Determine the [x, y] coordinate at the center of the cell enclosing the given text.  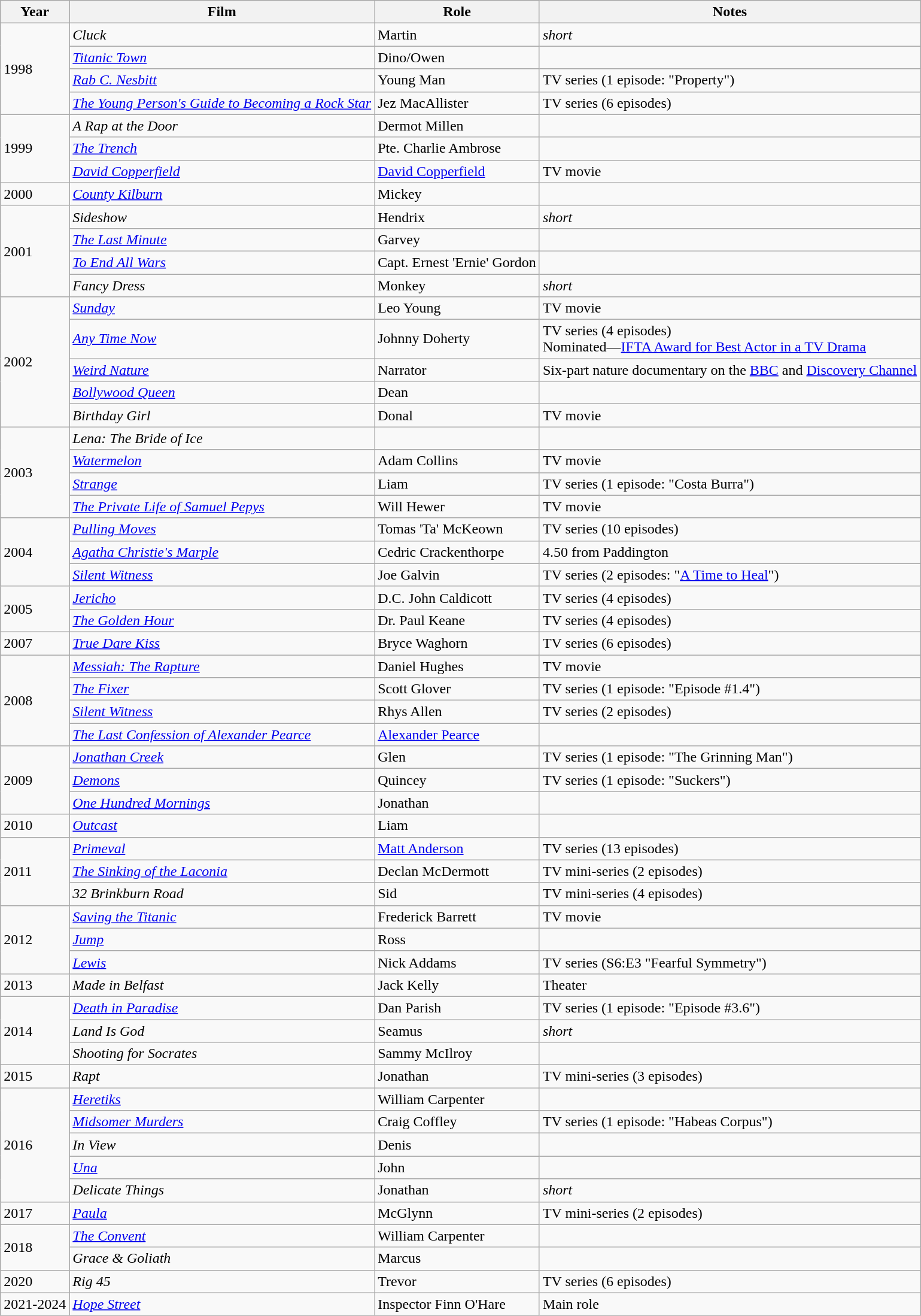
Six-part nature documentary on the BBC and Discovery Channel [729, 370]
Film [222, 12]
2021-2024 [35, 1304]
Capt. Ernest 'Ernie' Gordon [457, 262]
Trevor [457, 1281]
TV mini-series (4 episodes) [729, 894]
2005 [35, 609]
TV series (1 episode: "Episode #1.4") [729, 689]
Denis [457, 1145]
Rhys Allen [457, 712]
Marcus [457, 1259]
2018 [35, 1247]
2017 [35, 1213]
2000 [35, 194]
Primeval [222, 848]
The Fixer [222, 689]
In View [222, 1145]
Dean [457, 393]
Inspector Finn O'Hare [457, 1304]
TV series (1 episode: "Suckers") [729, 780]
Jez MacAllister [457, 103]
Craig Coffley [457, 1122]
Garvey [457, 239]
Watermelon [222, 461]
Leo Young [457, 308]
Joe Galvin [457, 575]
Quincey [457, 780]
4.50 from Paddington [729, 552]
TV series (10 episodes) [729, 529]
2002 [35, 362]
2004 [35, 552]
Messiah: The Rapture [222, 666]
Glen [457, 757]
The Private Life of Samuel Pepys [222, 507]
Daniel Hughes [457, 666]
TV series (S6:E3 "Fearful Symmetry") [729, 962]
TV mini-series (3 episodes) [729, 1077]
County Kilburn [222, 194]
2012 [35, 939]
TV series (1 episode: "Property") [729, 80]
Narrator [457, 370]
Martin [457, 35]
Rapt [222, 1077]
One Hundred Mornings [222, 803]
TV series (1 episode: "Episode #3.6") [729, 1008]
Seamus [457, 1030]
Monkey [457, 286]
Rab C. Nesbitt [222, 80]
2011 [35, 871]
Jonathan Creek [222, 757]
Cedric Crackenthorpe [457, 552]
2009 [35, 780]
Young Man [457, 80]
Dan Parish [457, 1008]
Shooting for Socrates [222, 1054]
TV series (13 episodes) [729, 848]
Hope Street [222, 1304]
Main role [729, 1304]
2016 [35, 1145]
Una [222, 1168]
TV series (1 episode: "Habeas Corpus") [729, 1122]
Made in Belfast [222, 985]
Sammy McIlroy [457, 1054]
Pte. Charlie Ambrose [457, 148]
Death in Paradise [222, 1008]
Saving the Titanic [222, 917]
A Rap at the Door [222, 126]
Hendrix [457, 217]
Sideshow [222, 217]
The Golden Hour [222, 620]
TV series (1 episode: "The Grinning Man") [729, 757]
The Trench [222, 148]
Weird Nature [222, 370]
2003 [35, 472]
1998 [35, 69]
Midsomer Murders [222, 1122]
Will Hewer [457, 507]
Lena: The Bride of Ice [222, 438]
Paula [222, 1213]
McGlynn [457, 1213]
Tomas 'Ta' McKeown [457, 529]
Notes [729, 12]
The Last Minute [222, 239]
Birthday Girl [222, 416]
Jericho [222, 598]
TV series (2 episodes) [729, 712]
Cluck [222, 35]
Theater [729, 985]
Dermot Millen [457, 126]
Frederick Barrett [457, 917]
Rig 45 [222, 1281]
1999 [35, 148]
Titanic Town [222, 57]
2001 [35, 251]
John [457, 1168]
The Convent [222, 1236]
Mickey [457, 194]
Heretiks [222, 1099]
Demons [222, 780]
Matt Anderson [457, 848]
The Young Person's Guide to Becoming a Rock Star [222, 103]
2007 [35, 643]
Bollywood Queen [222, 393]
Role [457, 12]
2020 [35, 1281]
Grace & Goliath [222, 1259]
Ross [457, 939]
The Last Confession of Alexander Pearce [222, 735]
2014 [35, 1030]
32 Brinkburn Road [222, 894]
Any Time Now [222, 339]
Strange [222, 484]
Delicate Things [222, 1190]
Dr. Paul Keane [457, 620]
Dino/Owen [457, 57]
Nick Addams [457, 962]
Outcast [222, 826]
Bryce Waghorn [457, 643]
The Sinking of the Laconia [222, 871]
TV series (4 episodes)Nominated—IFTA Award for Best Actor in a TV Drama [729, 339]
Johnny Doherty [457, 339]
2013 [35, 985]
Scott Glover [457, 689]
Pulling Moves [222, 529]
Land Is God [222, 1030]
Jack Kelly [457, 985]
Declan McDermott [457, 871]
Donal [457, 416]
Lewis [222, 962]
2010 [35, 826]
D.C. John Caldicott [457, 598]
Agatha Christie's Marple [222, 552]
True Dare Kiss [222, 643]
TV series (2 episodes: "A Time to Heal") [729, 575]
Fancy Dress [222, 286]
Year [35, 12]
TV series (1 episode: "Costa Burra") [729, 484]
To End All Wars [222, 262]
Sunday [222, 308]
Adam Collins [457, 461]
Alexander Pearce [457, 735]
2015 [35, 1077]
Sid [457, 894]
2008 [35, 701]
Jump [222, 939]
